Provide the [X, Y] coordinate of the cell's center where the given text is located.  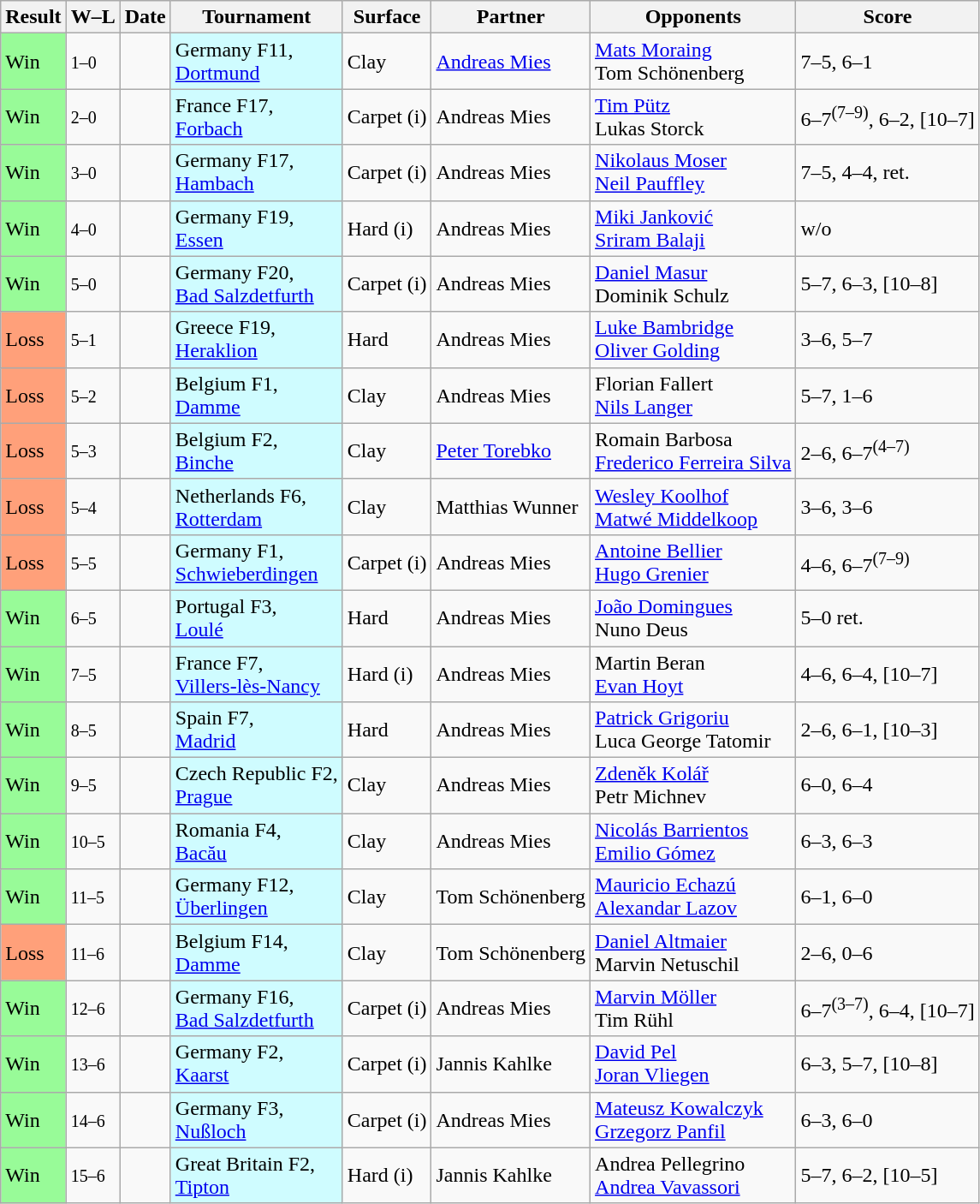
Miki Janković Sriram Balaji [693, 228]
5–7, 6–2, [10–5] [888, 1175]
5–2 [92, 396]
4–6, 6–7(7–9) [888, 562]
Germany F17, Hambach [257, 173]
3–6, 3–6 [888, 507]
Florian Fallert Nils Langer [693, 396]
Belgium F2, Binche [257, 450]
Czech Republic F2, Prague [257, 786]
Mauricio Echazú Alexandar Lazov [693, 897]
France F7, Villers-lès-Nancy [257, 673]
4–6, 6–4, [10–7] [888, 673]
Tim Pütz Lukas Storck [693, 116]
5–4 [92, 507]
Antoine Bellier Hugo Grenier [693, 562]
Surface [387, 17]
10–5 [92, 841]
12–6 [92, 1009]
France F17, Forbach [257, 116]
Peter Torebko [511, 450]
Score [888, 17]
Nicolás Barrientos Emilio Gómez [693, 841]
3–6, 5–7 [888, 339]
1–0 [92, 62]
2–0 [92, 116]
David Pel Joran Vliegen [693, 1064]
7–5 [92, 673]
Spain F7, Madrid [257, 730]
5–0 [92, 284]
Daniel Masur Dominik Schulz [693, 284]
6–7(7–9), 6–2, [10–7] [888, 116]
Result [33, 17]
5–5 [92, 562]
Date [146, 17]
Matthias Wunner [511, 507]
Belgium F14, Damme [257, 952]
8–5 [92, 730]
5–1 [92, 339]
Mats Moraing Tom Schönenberg [693, 62]
14–6 [92, 1120]
Partner [511, 17]
Germany F16, Bad Salzdetfurth [257, 1009]
Germany F19, Essen [257, 228]
6–5 [92, 618]
Marvin Möller Tim Rühl [693, 1009]
Zdeněk Kolář Petr Michnev [693, 786]
Netherlands F6, Rotterdam [257, 507]
6–1, 6–0 [888, 897]
6–0, 6–4 [888, 786]
13–6 [92, 1064]
2–6, 0–6 [888, 952]
Romain Barbosa Frederico Ferreira Silva [693, 450]
4–0 [92, 228]
Nikolaus Moser Neil Pauffley [693, 173]
11–6 [92, 952]
Andrea Pellegrino Andrea Vavassori [693, 1175]
João Domingues Nuno Deus [693, 618]
Great Britain F2, Tipton [257, 1175]
Greece F19, Heraklion [257, 339]
5–7, 1–6 [888, 396]
5–3 [92, 450]
6–3, 6–3 [888, 841]
Martin Beran Evan Hoyt [693, 673]
Germany F3, Nußloch [257, 1120]
6–3, 6–0 [888, 1120]
Mateusz Kowalczyk Grzegorz Panfil [693, 1120]
Germany F1, Schwieberdingen [257, 562]
Germany F11, Dortmund [257, 62]
6–7(3–7), 6–4, [10–7] [888, 1009]
Patrick Grigoriu Luca George Tatomir [693, 730]
Portugal F3, Loulé [257, 618]
2–6, 6–1, [10–3] [888, 730]
Opponents [693, 17]
W–L [92, 17]
Romania F4, Bacău [257, 841]
Germany F12, Überlingen [257, 897]
6–3, 5–7, [10–8] [888, 1064]
Tournament [257, 17]
Belgium F1, Damme [257, 396]
7–5, 4–4, ret. [888, 173]
Wesley Koolhof Matwé Middelkoop [693, 507]
Daniel Altmaier Marvin Netuschil [693, 952]
3–0 [92, 173]
15–6 [92, 1175]
7–5, 6–1 [888, 62]
Germany F20, Bad Salzdetfurth [257, 284]
2–6, 6–7(4–7) [888, 450]
w/o [888, 228]
Germany F2, Kaarst [257, 1064]
Luke Bambridge Oliver Golding [693, 339]
9–5 [92, 786]
5–0 ret. [888, 618]
5–7, 6–3, [10–8] [888, 284]
11–5 [92, 897]
